For the text-containing cell, return its midpoint in (X, Y) coordinate format. 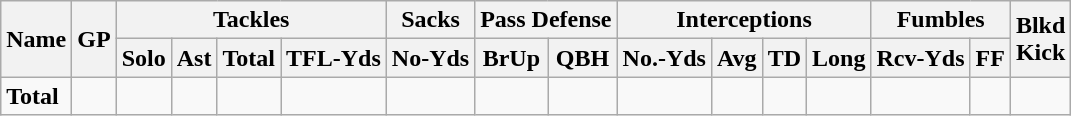
Pass Defense (546, 20)
Name (36, 39)
QBH (582, 58)
BrUp (512, 58)
Rcv-Yds (920, 58)
Long (839, 58)
Fumbles (940, 20)
GP (94, 39)
Interceptions (744, 20)
FF (990, 58)
Tackles (251, 20)
TFL-Yds (334, 58)
Sacks (430, 20)
Solo (144, 58)
TD (784, 58)
BlkdKick (1040, 39)
Ast (194, 58)
Avg (736, 58)
No-Yds (430, 58)
No.-Yds (664, 58)
